Find where the given text appears and provide that cell's center as (x, y) coordinate. 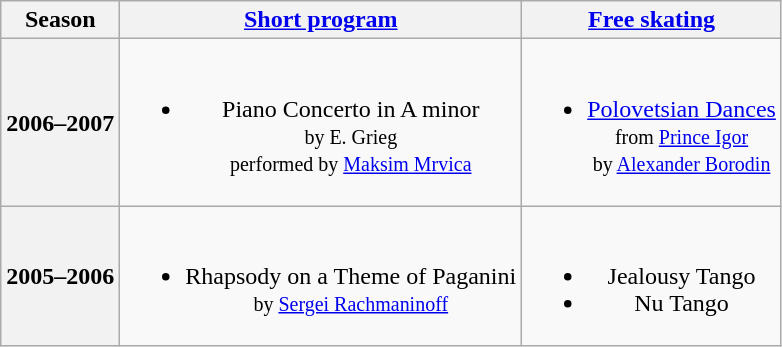
Piano Concerto in A minor by E. Grieg performed by Maksim Mrvica (321, 122)
Free skating (652, 20)
Polovetsian Dances from Prince Igor by Alexander Borodin (652, 122)
Season (60, 20)
Rhapsody on a Theme of Paganini by Sergei Rachmaninoff (321, 276)
2006–2007 (60, 122)
Short program (321, 20)
2005–2006 (60, 276)
Jealousy TangoNu Tango (652, 276)
